Search for the cell housing the specified text and yield its [x, y] center coordinate. 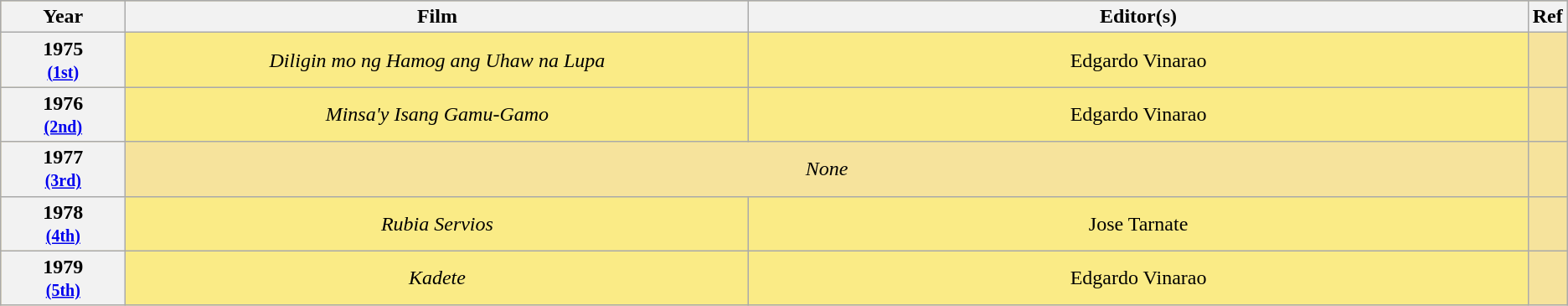
Film [437, 17]
1975 (1st) [64, 60]
Kadete [437, 278]
Editor(s) [1138, 17]
Jose Tarnate [1138, 223]
1977 (3rd) [64, 169]
Year [64, 17]
Diligin mo ng Hamog ang Uhaw na Lupa [437, 60]
Minsa'y Isang Gamu-Gamo [437, 114]
1976 (2nd) [64, 114]
None [827, 169]
Rubia Servios [437, 223]
1979 (5th) [64, 278]
Ref [1548, 17]
1978 (4th) [64, 223]
